Extract the [x, y] coordinate from the center of the cell holding the provided text.  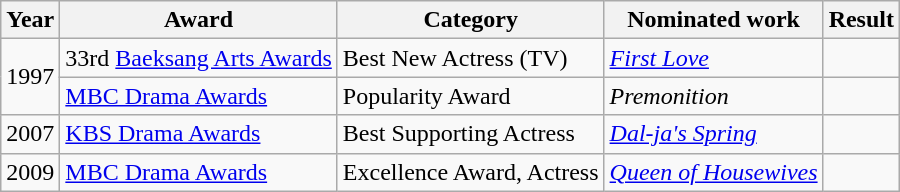
Award [199, 20]
Excellence Award, Actress [470, 172]
2009 [30, 172]
Popularity Award [470, 96]
1997 [30, 77]
2007 [30, 134]
First Love [714, 58]
33rd Baeksang Arts Awards [199, 58]
KBS Drama Awards [199, 134]
Queen of Housewives [714, 172]
Best New Actress (TV) [470, 58]
Premonition [714, 96]
Result [861, 20]
Year [30, 20]
Dal-ja's Spring [714, 134]
Category [470, 20]
Best Supporting Actress [470, 134]
Nominated work [714, 20]
